Scan for the cell matching the given text and deliver its [x, y] coordinate at center. 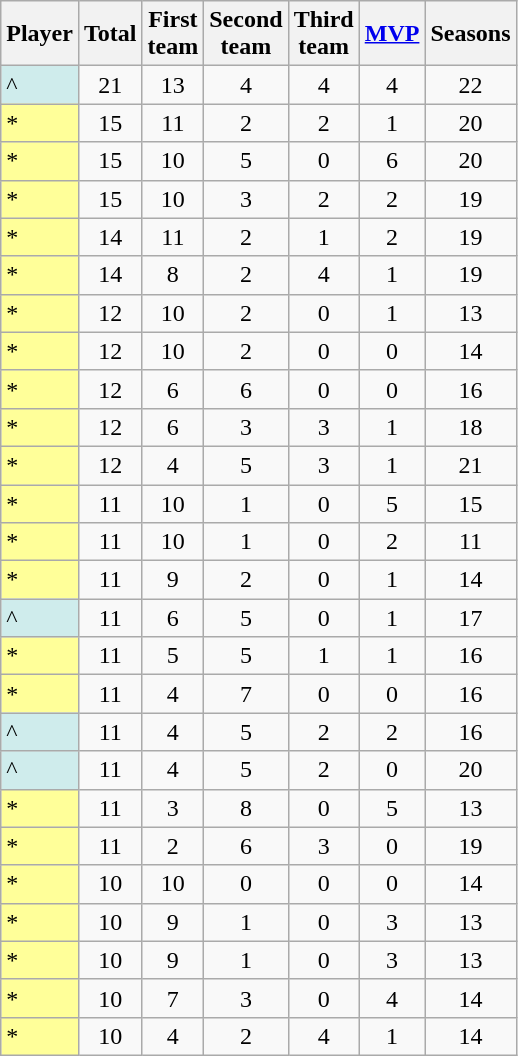
Player [40, 34]
MVP [392, 34]
Total [110, 34]
Second team [246, 34]
First team [173, 34]
18 [470, 427]
Seasons [470, 34]
Third team [324, 34]
17 [470, 618]
22 [470, 85]
